Return the (x, y) coordinate for the center point of the cell that contains the specified text.  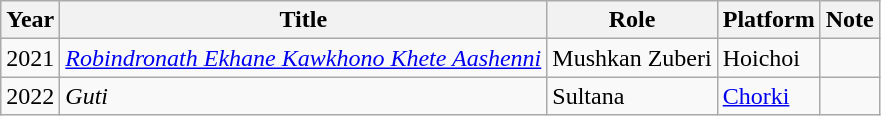
Chorki (768, 96)
Title (304, 20)
2022 (30, 96)
Mushkan Zuberi (632, 58)
Platform (768, 20)
2021 (30, 58)
Note (850, 20)
Role (632, 20)
Robindronath Ekhane Kawkhono Khete Aashenni (304, 58)
Year (30, 20)
Hoichoi (768, 58)
Guti (304, 96)
Sultana (632, 96)
